Find where the given text appears and provide that cell's center as (X, Y) coordinate. 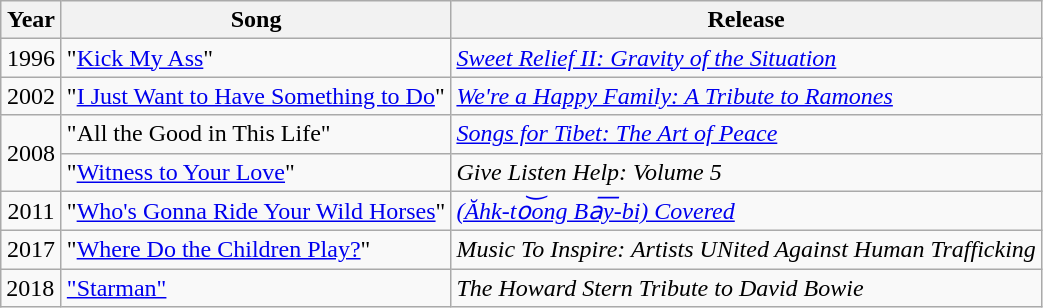
Music To Inspire: Artists UNited Against Human Trafficking (746, 250)
"Who's Gonna Ride Your Wild Horses" (256, 211)
"Where Do the Children Play?" (256, 250)
We're a Happy Family: A Tribute to Ramones (746, 96)
Give Listen Help: Volume 5 (746, 172)
Song (256, 20)
"I Just Want to Have Something to Do" (256, 96)
"Kick My Ass" (256, 58)
2018 (32, 288)
Sweet Relief II: Gravity of the Situation (746, 58)
2011 (32, 211)
"All the Good in This Life" (256, 134)
2008 (32, 153)
Year (32, 20)
2017 (32, 250)
Songs for Tibet: The Art of Peace (746, 134)
1996 (32, 58)
2002 (32, 96)
Release (746, 20)
(Ăhk-to͝ong Ba͞y-bi) Covered (746, 211)
"Starman" (256, 288)
The Howard Stern Tribute to David Bowie (746, 288)
"Witness to Your Love" (256, 172)
